Scan for the cell matching the given text and deliver its (x, y) coordinate at center. 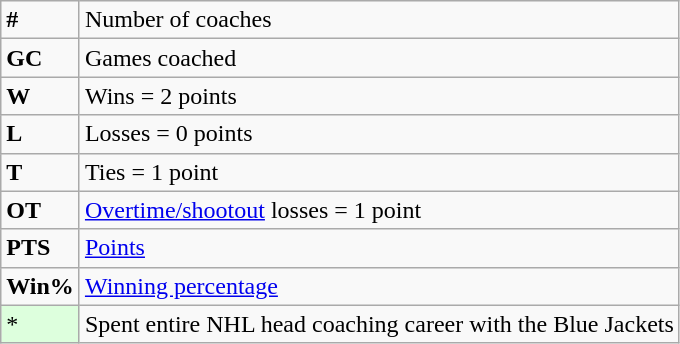
Wins = 2 points (379, 96)
* (40, 324)
PTS (40, 248)
Winning percentage (379, 286)
Losses = 0 points (379, 134)
Games coached (379, 58)
Spent entire NHL head coaching career with the Blue Jackets (379, 324)
Win% (40, 286)
Points (379, 248)
# (40, 20)
Overtime/shootout losses = 1 point (379, 210)
T (40, 172)
Number of coaches (379, 20)
W (40, 96)
Ties = 1 point (379, 172)
OT (40, 210)
L (40, 134)
GC (40, 58)
